Return the (X, Y) coordinate for the center point of the cell that contains the specified text.  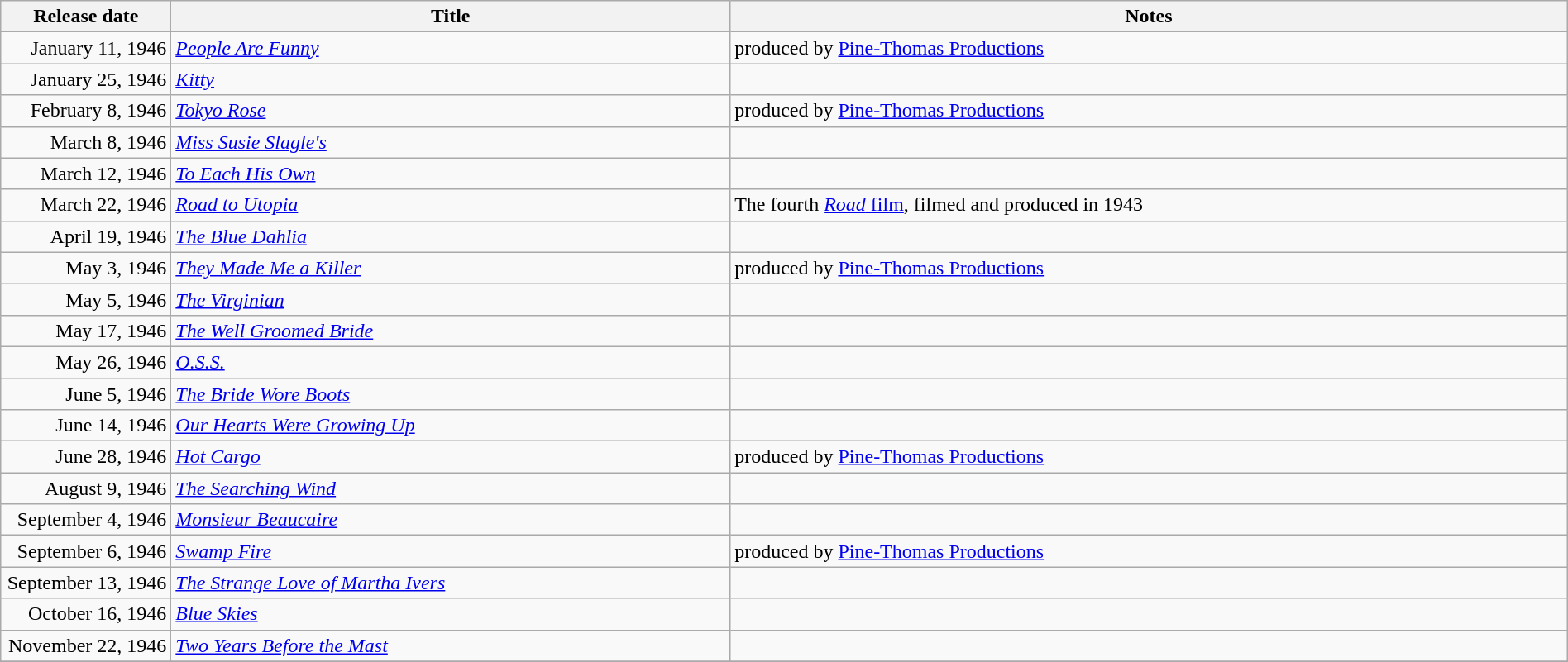
August 9, 1946 (86, 488)
The Blue Dahlia (451, 236)
September 6, 1946 (86, 551)
O.S.S. (451, 362)
The Well Groomed Bride (451, 331)
Notes (1150, 17)
Blue Skies (451, 614)
Two Years Before the Mast (451, 645)
January 25, 1946 (86, 79)
Road to Utopia (451, 205)
March 12, 1946 (86, 174)
March 8, 1946 (86, 142)
Tokyo Rose (451, 111)
February 8, 1946 (86, 111)
Kitty (451, 79)
Release date (86, 17)
January 11, 1946 (86, 48)
The Virginian (451, 299)
March 22, 1946 (86, 205)
November 22, 1946 (86, 645)
To Each His Own (451, 174)
They Made Me a Killer (451, 268)
Miss Susie Slagle's (451, 142)
June 5, 1946 (86, 394)
June 28, 1946 (86, 457)
The Searching Wind (451, 488)
Monsieur Beaucaire (451, 520)
June 14, 1946 (86, 426)
Title (451, 17)
May 3, 1946 (86, 268)
Hot Cargo (451, 457)
May 26, 1946 (86, 362)
The fourth Road film, filmed and produced in 1943 (1150, 205)
April 19, 1946 (86, 236)
People Are Funny (451, 48)
May 5, 1946 (86, 299)
The Strange Love of Martha Ivers (451, 583)
October 16, 1946 (86, 614)
September 4, 1946 (86, 520)
September 13, 1946 (86, 583)
Our Hearts Were Growing Up (451, 426)
May 17, 1946 (86, 331)
The Bride Wore Boots (451, 394)
Swamp Fire (451, 551)
